Determine the (x, y) coordinate at the center of the cell enclosing the given text.  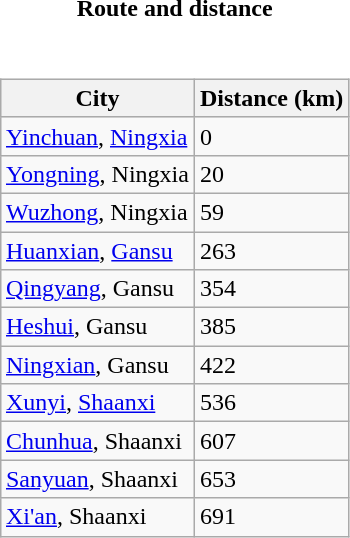
Sanyuan, Shaanxi (97, 479)
Xunyi, Shaanxi (97, 403)
691 (271, 517)
Qingyang, Gansu (97, 289)
Huanxian, Gansu (97, 251)
City (97, 98)
20 (271, 174)
385 (271, 327)
59 (271, 212)
Yinchuan, Ningxia (97, 136)
Distance (km) (271, 98)
607 (271, 441)
Yongning, Ningxia (97, 174)
Xi'an, Shaanxi (97, 517)
Chunhua, Shaanxi (97, 441)
Wuzhong, Ningxia (97, 212)
536 (271, 403)
263 (271, 251)
422 (271, 365)
Ningxian, Gansu (97, 365)
354 (271, 289)
Heshui, Gansu (97, 327)
0 (271, 136)
653 (271, 479)
